Locate the cell with the specified text and output its [x, y] center coordinate. 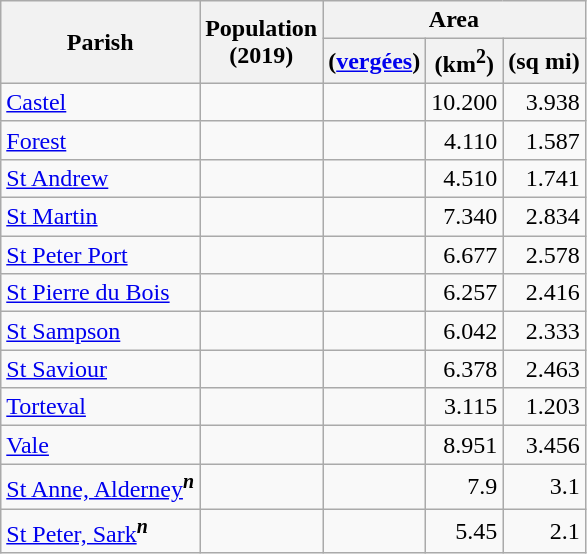
1.203 [544, 407]
St Andrew [100, 178]
6.042 [464, 331]
3.115 [464, 407]
3.456 [544, 445]
6.677 [464, 255]
St Saviour [100, 369]
2.463 [544, 369]
4.510 [464, 178]
6.378 [464, 369]
Area [454, 20]
St Sampson [100, 331]
Parish [100, 42]
4.110 [464, 140]
10.200 [464, 102]
Torteval [100, 407]
2.416 [544, 293]
Forest [100, 140]
1.741 [544, 178]
(km2) [464, 62]
St Martin [100, 217]
2.1 [544, 532]
(sq mi) [544, 62]
2.834 [544, 217]
St Peter Port [100, 255]
6.257 [464, 293]
St Pierre du Bois [100, 293]
St Anne, Alderneyn [100, 486]
7.9 [464, 486]
3.938 [544, 102]
2.333 [544, 331]
Vale [100, 445]
(vergées) [374, 62]
1.587 [544, 140]
8.951 [464, 445]
7.340 [464, 217]
2.578 [544, 255]
3.1 [544, 486]
Population(2019) [262, 42]
St Peter, Sarkn [100, 532]
Castel [100, 102]
5.45 [464, 532]
